Extract the (X, Y) coordinate from the center of the cell holding the provided text.  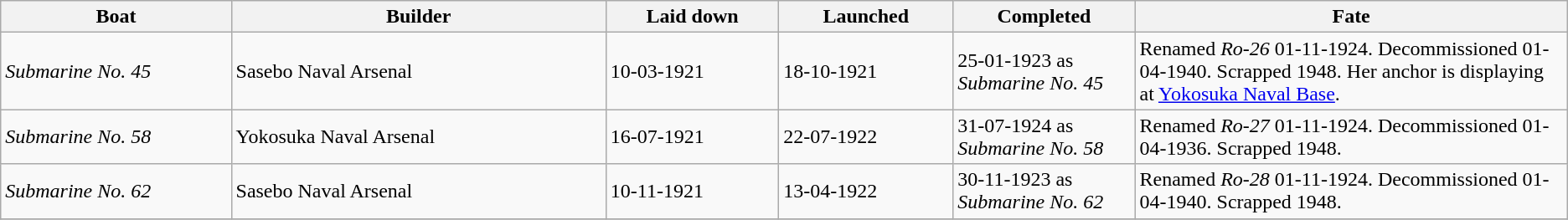
31-07-1924 as Submarine No. 58 (1044, 137)
Submarine No. 58 (116, 137)
25-01-1923 as Submarine No. 45 (1044, 71)
Yokosuka Naval Arsenal (419, 137)
Renamed Ro-27 01-11-1924. Decommissioned 01-04-1936. Scrapped 1948. (1351, 137)
Laid down (692, 17)
13-04-1922 (866, 191)
30-11-1923 as Submarine No. 62 (1044, 191)
Launched (866, 17)
Submarine No. 45 (116, 71)
Boat (116, 17)
22-07-1922 (866, 137)
18-10-1921 (866, 71)
Builder (419, 17)
Fate (1351, 17)
Renamed Ro-28 01-11-1924. Decommissioned 01-04-1940. Scrapped 1948. (1351, 191)
16-07-1921 (692, 137)
10-03-1921 (692, 71)
Renamed Ro-26 01-11-1924. Decommissioned 01-04-1940. Scrapped 1948. Her anchor is displaying at Yokosuka Naval Base. (1351, 71)
10-11-1921 (692, 191)
Completed (1044, 17)
Submarine No. 62 (116, 191)
